Extract the (X, Y) coordinate from the center of the cell holding the provided text.  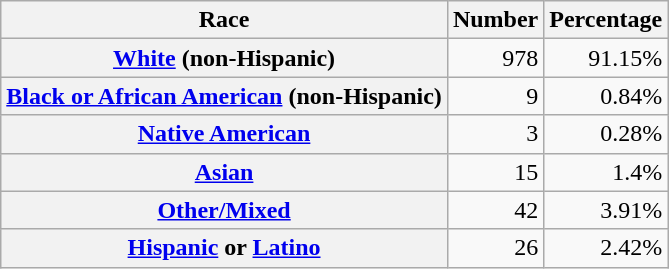
978 (495, 58)
Race (224, 20)
Black or African American (non-Hispanic) (224, 96)
15 (495, 172)
3 (495, 134)
Other/Mixed (224, 210)
1.4% (606, 172)
Asian (224, 172)
0.84% (606, 96)
26 (495, 248)
Native American (224, 134)
0.28% (606, 134)
91.15% (606, 58)
White (non-Hispanic) (224, 58)
Percentage (606, 20)
Number (495, 20)
2.42% (606, 248)
42 (495, 210)
Hispanic or Latino (224, 248)
9 (495, 96)
3.91% (606, 210)
